Output the [x, y] coordinate of the center of the cell containing the given text.  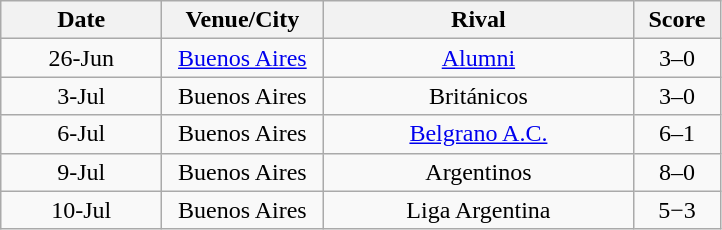
6-Jul [82, 134]
3-Jul [82, 96]
Date [82, 20]
5−3 [677, 210]
Alumni [478, 58]
Score [677, 20]
6–1 [677, 134]
Venue/City [242, 20]
Liga Argentina [478, 210]
10-Jul [82, 210]
Rival [478, 20]
8–0 [677, 172]
Belgrano A.C. [478, 134]
26-Jun [82, 58]
9-Jul [82, 172]
Británicos [478, 96]
Argentinos [478, 172]
